Find where the given text appears and provide that cell's center as [x, y] coordinate. 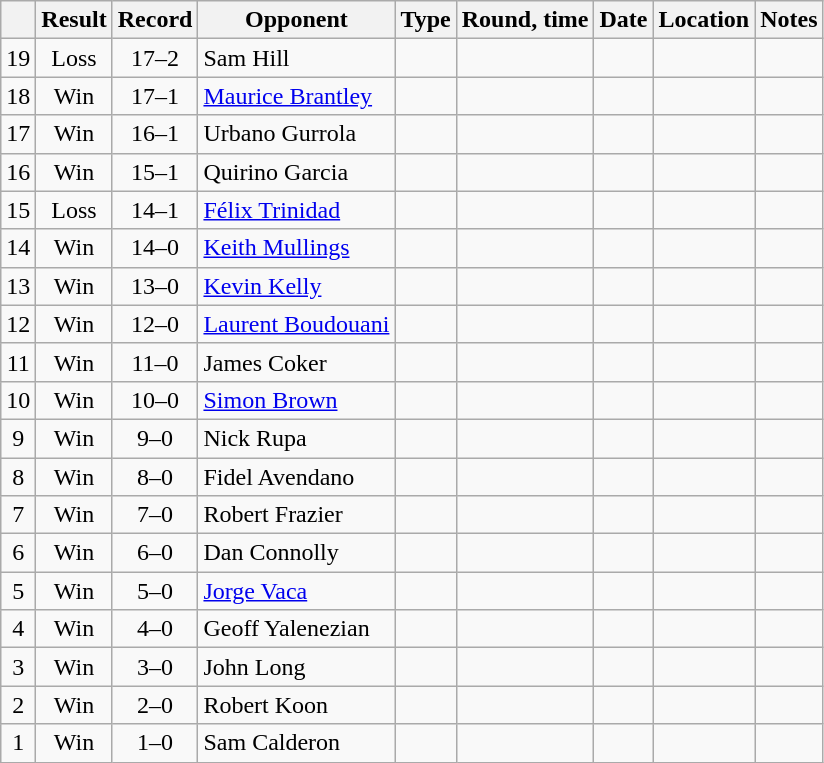
1 [18, 743]
Fidel Avendano [296, 477]
Maurice Brantley [296, 96]
Result [74, 20]
14 [18, 248]
Notes [789, 20]
Geoff Yalenezian [296, 629]
13 [18, 286]
17–1 [155, 96]
Laurent Boudouani [296, 324]
15–1 [155, 172]
11 [18, 362]
Round, time [525, 20]
9–0 [155, 438]
Robert Frazier [296, 515]
Sam Hill [296, 58]
7 [18, 515]
2–0 [155, 705]
1–0 [155, 743]
Date [624, 20]
12 [18, 324]
15 [18, 210]
4 [18, 629]
4–0 [155, 629]
18 [18, 96]
3–0 [155, 667]
6–0 [155, 553]
Record [155, 20]
Simon Brown [296, 400]
Félix Trinidad [296, 210]
Quirino Garcia [296, 172]
Keith Mullings [296, 248]
16–1 [155, 134]
12–0 [155, 324]
James Coker [296, 362]
Robert Koon [296, 705]
Opponent [296, 20]
5–0 [155, 591]
Nick Rupa [296, 438]
Jorge Vaca [296, 591]
14–1 [155, 210]
Type [426, 20]
3 [18, 667]
6 [18, 553]
13–0 [155, 286]
9 [18, 438]
Sam Calderon [296, 743]
Location [704, 20]
17–2 [155, 58]
17 [18, 134]
2 [18, 705]
Urbano Gurrola [296, 134]
14–0 [155, 248]
John Long [296, 667]
11–0 [155, 362]
19 [18, 58]
Dan Connolly [296, 553]
7–0 [155, 515]
8–0 [155, 477]
10–0 [155, 400]
Kevin Kelly [296, 286]
5 [18, 591]
8 [18, 477]
10 [18, 400]
16 [18, 172]
